Find where the given text appears and provide that cell's center as [X, Y] coordinate. 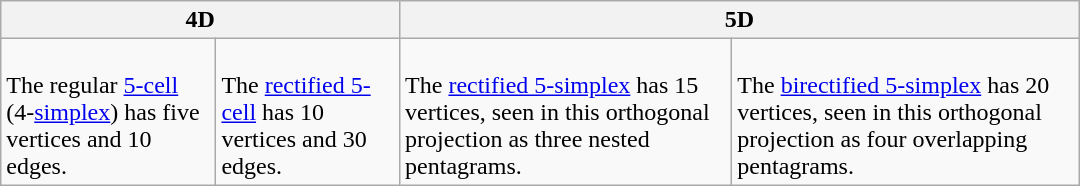
The rectified 5-cell has 10 vertices and 30 edges. [308, 112]
4D [200, 20]
The regular 5-cell (4-simplex) has five vertices and 10 edges. [108, 112]
5D [740, 20]
The birectified 5-simplex has 20 vertices, seen in this orthogonal projection as four overlapping pentagrams. [906, 112]
The rectified 5-simplex has 15 vertices, seen in this orthogonal projection as three nested pentagrams. [566, 112]
